Identify which cell holds the provided text, then report its [x, y] central coordinate. 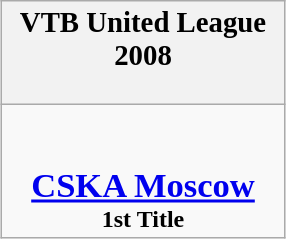
CSKA Moscow1st Title [144, 172]
VTB United League 2008 [144, 53]
